Determine the [x, y] coordinate at the center of the cell enclosing the given text.  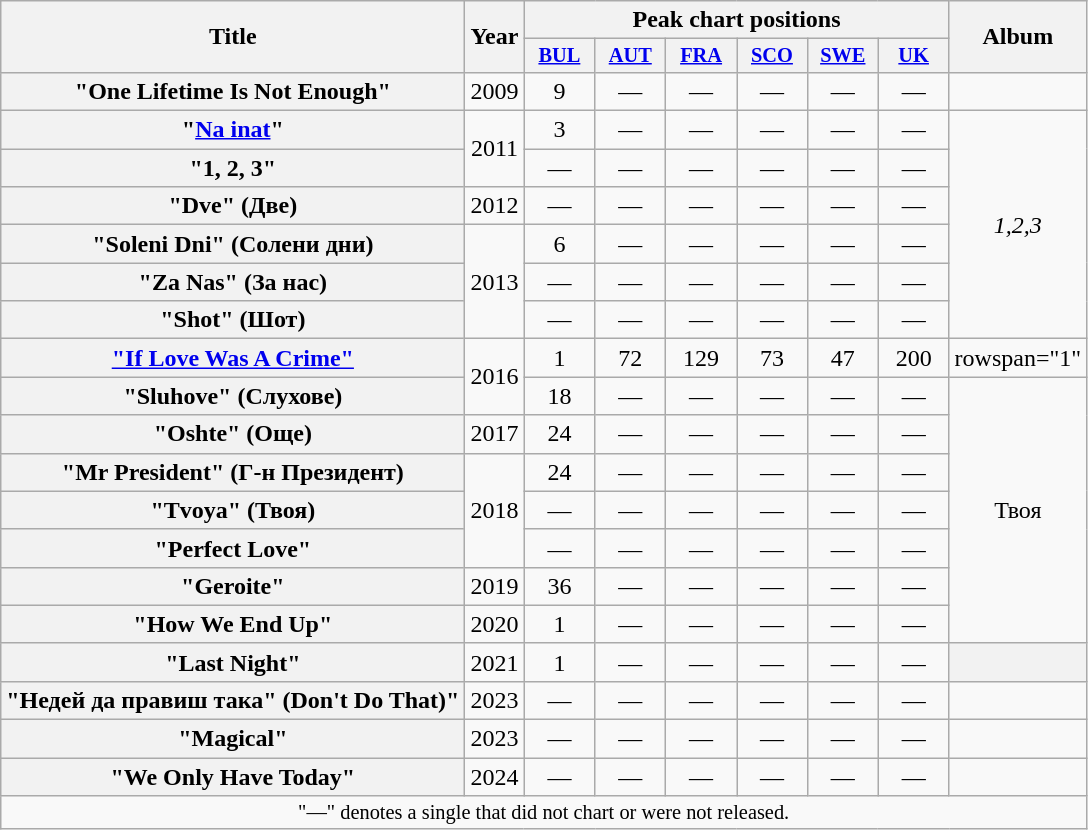
"Oshte" (Още) [233, 434]
3 [560, 130]
"Last Night" [233, 662]
"Geroite" [233, 586]
"Недей да правиш така" (Don't Do That)" [233, 700]
36 [560, 586]
200 [914, 358]
2020 [494, 624]
Твоя [1018, 510]
BUL [560, 56]
SWE [842, 56]
"1, 2, 3" [233, 168]
"Soleni Dni" (Солени дни) [233, 244]
2012 [494, 206]
"Dve" (Две) [233, 206]
2009 [494, 91]
2017 [494, 434]
"Sluhove" (Слухове) [233, 396]
"Za Nas" (За нас) [233, 282]
72 [630, 358]
Peak chart positions [736, 20]
2024 [494, 777]
6 [560, 244]
FRA [702, 56]
"Mr President" (Г-н Президент) [233, 472]
2013 [494, 282]
129 [702, 358]
Year [494, 37]
2011 [494, 149]
"How We End Up" [233, 624]
UK [914, 56]
2018 [494, 510]
2019 [494, 586]
rowspan="1" [1018, 358]
"—" denotes a single that did not chart or were not released. [544, 813]
2016 [494, 377]
AUT [630, 56]
1,2,3 [1018, 225]
SCO [772, 56]
"Tvoya" (Твоя) [233, 510]
"Magical" [233, 739]
9 [560, 91]
"If Love Was A Crime" [233, 358]
Title [233, 37]
18 [560, 396]
"We Only Have Today" [233, 777]
Album [1018, 37]
"Na inat" [233, 130]
73 [772, 358]
"One Lifetime Is Not Enough" [233, 91]
47 [842, 358]
"Shot" (Шот) [233, 320]
"Perfect Love" [233, 548]
2021 [494, 662]
